From the cell containing the given text, extract its center point as [X, Y] coordinate. 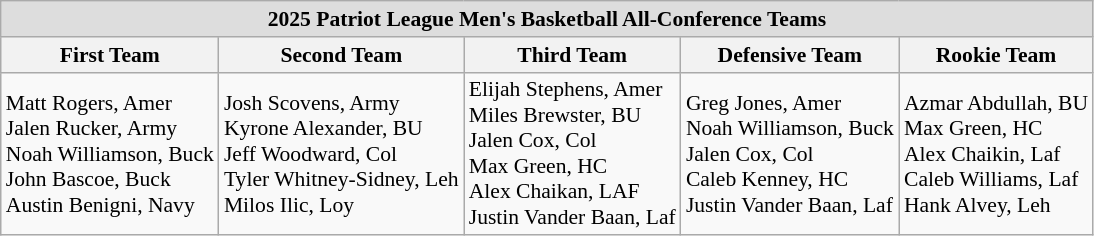
Josh Scovens, ArmyKyrone Alexander, BUJeff Woodward, ColTyler Whitney-Sidney, LehMilos Ilic, Loy [342, 154]
Third Team [572, 55]
Azmar Abdullah, BUMax Green, HCAlex Chaikin, LafCaleb Williams, LafHank Alvey, Leh [996, 154]
Greg Jones, AmerNoah Williamson, BuckJalen Cox, ColCaleb Kenney, HCJustin Vander Baan, Laf [790, 154]
Matt Rogers, AmerJalen Rucker, ArmyNoah Williamson, BuckJohn Bascoe, BuckAustin Benigni, Navy [110, 154]
First Team [110, 55]
Second Team [342, 55]
2025 Patriot League Men's Basketball All-Conference Teams [547, 19]
Rookie Team [996, 55]
Elijah Stephens, AmerMiles Brewster, BUJalen Cox, ColMax Green, HCAlex Chaikan, LAFJustin Vander Baan, Laf [572, 154]
Defensive Team [790, 55]
